Determine the [X, Y] coordinate at the center of the cell enclosing the given text.  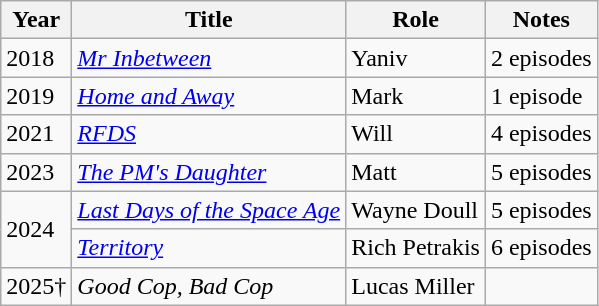
Notes [541, 20]
2018 [36, 58]
1 episode [541, 96]
Mark [416, 96]
Will [416, 134]
2019 [36, 96]
Title [209, 20]
6 episodes [541, 248]
Home and Away [209, 96]
RFDS [209, 134]
Good Cop, Bad Cop [209, 286]
The PM's Daughter [209, 172]
Territory [209, 248]
Role [416, 20]
Year [36, 20]
2025† [36, 286]
2024 [36, 229]
2023 [36, 172]
Wayne Doull [416, 210]
Last Days of the Space Age [209, 210]
4 episodes [541, 134]
2021 [36, 134]
Rich Petrakis [416, 248]
2 episodes [541, 58]
Lucas Miller [416, 286]
Matt [416, 172]
Mr Inbetween [209, 58]
Yaniv [416, 58]
